Return the (x, y) coordinate for the center point of the cell that contains the specified text.  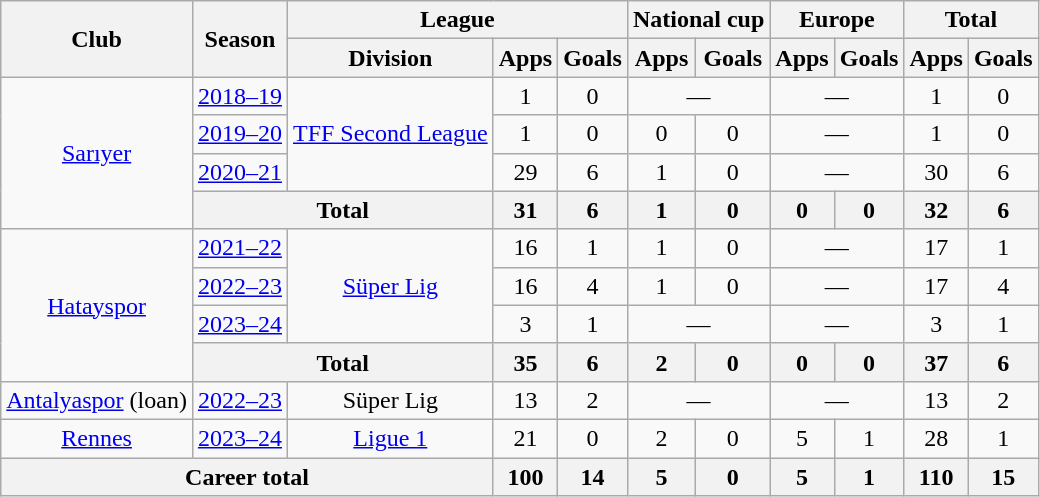
35 (525, 362)
League (457, 20)
2021–22 (240, 248)
Division (390, 58)
Antalyaspor (loan) (97, 400)
21 (525, 438)
28 (936, 438)
Hatayspor (97, 305)
TFF Second League (390, 134)
110 (936, 477)
Ligue 1 (390, 438)
14 (593, 477)
31 (525, 210)
Europe (837, 20)
100 (525, 477)
37 (936, 362)
2019–20 (240, 134)
32 (936, 210)
Career total (247, 477)
2020–21 (240, 172)
30 (936, 172)
Sarıyer (97, 153)
Rennes (97, 438)
15 (1003, 477)
29 (525, 172)
Season (240, 39)
National cup (698, 20)
2018–19 (240, 96)
Club (97, 39)
